Find where the given text appears and provide that cell's center as [x, y] coordinate. 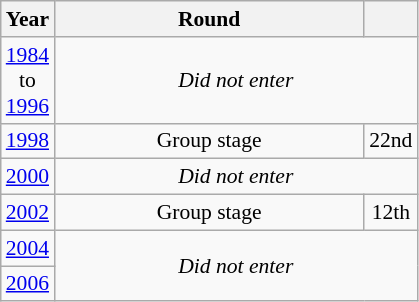
1998 [28, 141]
2006 [28, 284]
22nd [390, 141]
2002 [28, 213]
2004 [28, 248]
2000 [28, 177]
1984to1996 [28, 80]
12th [390, 213]
Year [28, 19]
Round [209, 19]
